From the cell containing the given text, extract its center point as (X, Y) coordinate. 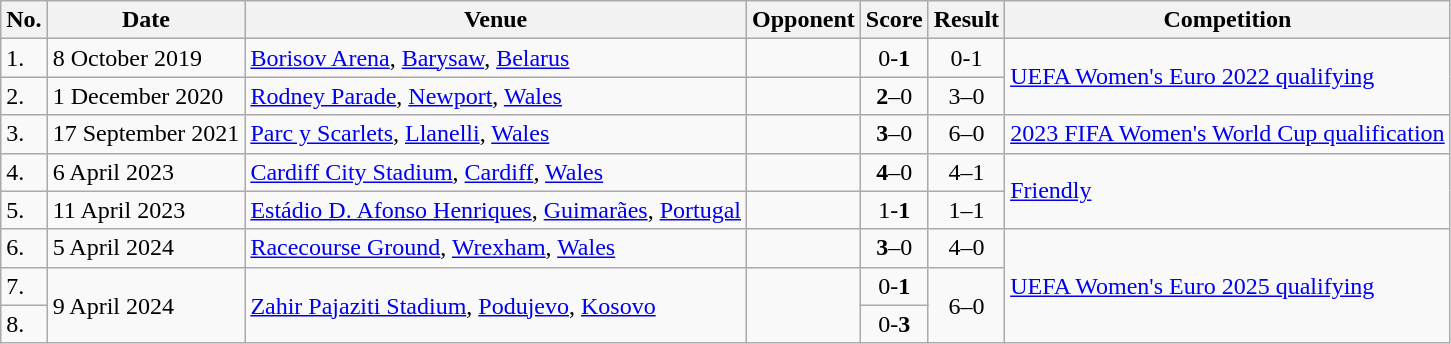
Result (966, 20)
Opponent (804, 20)
Date (146, 20)
UEFA Women's Euro 2022 qualifying (1228, 77)
Racecourse Ground, Wrexham, Wales (496, 248)
1. (24, 58)
3. (24, 134)
Friendly (1228, 191)
4–1 (966, 172)
4. (24, 172)
11 April 2023 (146, 210)
9 April 2024 (146, 305)
1–1 (966, 210)
8. (24, 324)
Score (894, 20)
5. (24, 210)
UEFA Women's Euro 2025 qualifying (1228, 286)
2023 FIFA Women's World Cup qualification (1228, 134)
1 December 2020 (146, 96)
6 April 2023 (146, 172)
Venue (496, 20)
2–0 (894, 96)
Zahir Pajaziti Stadium, Podujevo, Kosovo (496, 305)
7. (24, 286)
2. (24, 96)
Cardiff City Stadium, Cardiff, Wales (496, 172)
Parc y Scarlets, Llanelli, Wales (496, 134)
Borisov Arena, Barysaw, Belarus (496, 58)
Rodney Parade, Newport, Wales (496, 96)
6. (24, 248)
1-1 (894, 210)
0-3 (894, 324)
8 October 2019 (146, 58)
No. (24, 20)
Estádio D. Afonso Henriques, Guimarães, Portugal (496, 210)
17 September 2021 (146, 134)
5 April 2024 (146, 248)
Competition (1228, 20)
